Search for the cell housing the specified text and yield its (x, y) center coordinate. 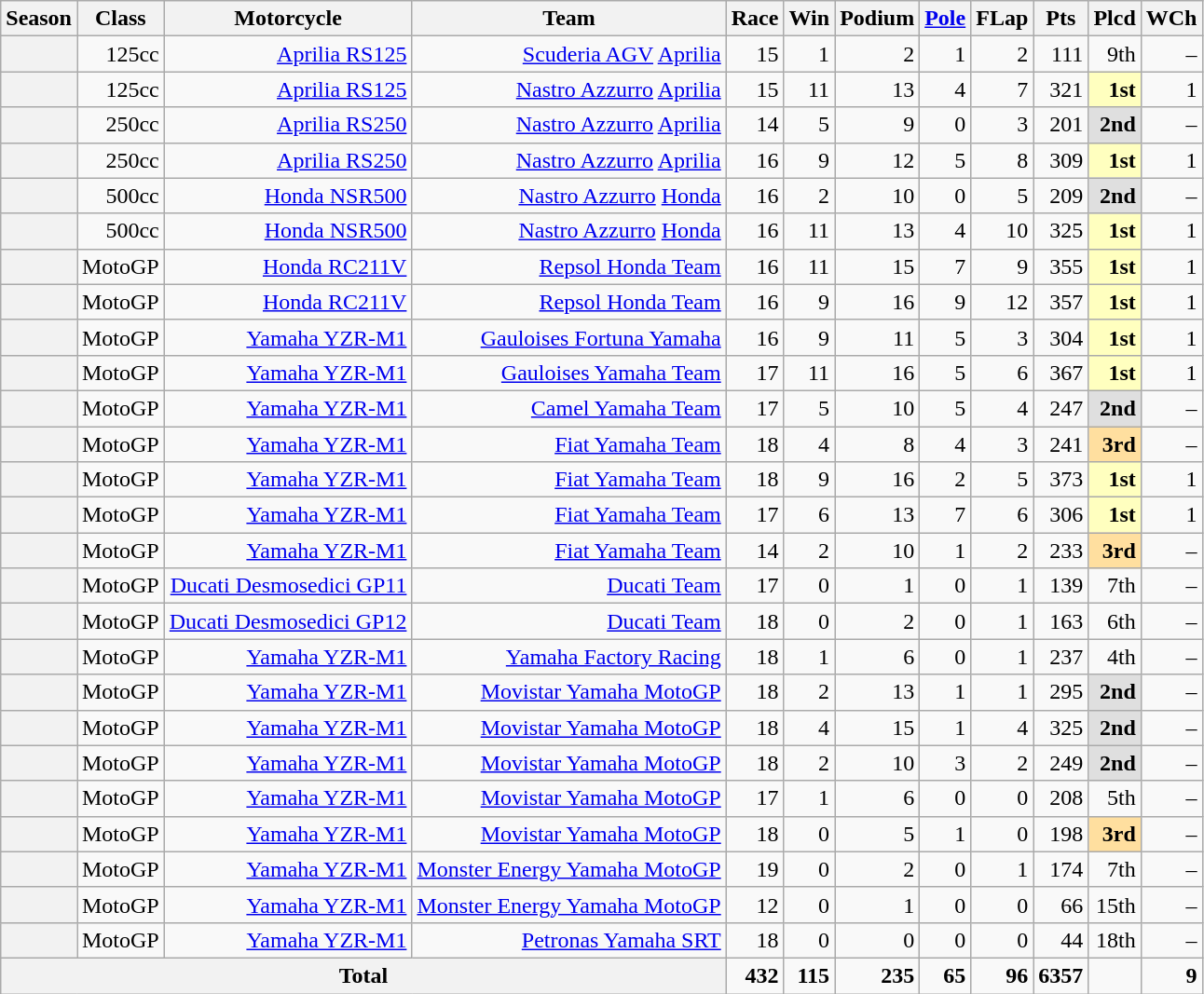
44 (1060, 940)
357 (1060, 302)
309 (1060, 160)
174 (1060, 869)
198 (1060, 834)
Pts (1060, 19)
Gauloises Fortuna Yamaha (568, 337)
321 (1060, 89)
201 (1060, 125)
306 (1060, 515)
432 (755, 975)
Petronas Yamaha SRT (568, 940)
4th (1115, 657)
249 (1060, 763)
Podium (878, 19)
FLap (1003, 19)
Total (363, 975)
Gauloises Yamaha Team (568, 373)
241 (1060, 444)
355 (1060, 266)
Win (809, 19)
Season (39, 19)
373 (1060, 480)
Class (120, 19)
Ducati Desmosedici GP12 (288, 621)
Race (755, 19)
247 (1060, 408)
295 (1060, 692)
Ducati Desmosedici GP11 (288, 586)
233 (1060, 551)
5th (1115, 798)
208 (1060, 798)
66 (1060, 905)
115 (809, 975)
65 (945, 975)
367 (1060, 373)
235 (878, 975)
Yamaha Factory Racing (568, 657)
Camel Yamaha Team (568, 408)
15th (1115, 905)
6th (1115, 621)
18th (1115, 940)
111 (1060, 54)
Plcd (1115, 19)
237 (1060, 657)
19 (755, 869)
WCh (1171, 19)
6357 (1060, 975)
96 (1003, 975)
Pole (945, 19)
209 (1060, 196)
139 (1060, 586)
Scuderia AGV Aprilia (568, 54)
304 (1060, 337)
163 (1060, 621)
Team (568, 19)
9th (1115, 54)
Motorcycle (288, 19)
